Find where the given text appears and provide that cell's center as (X, Y) coordinate. 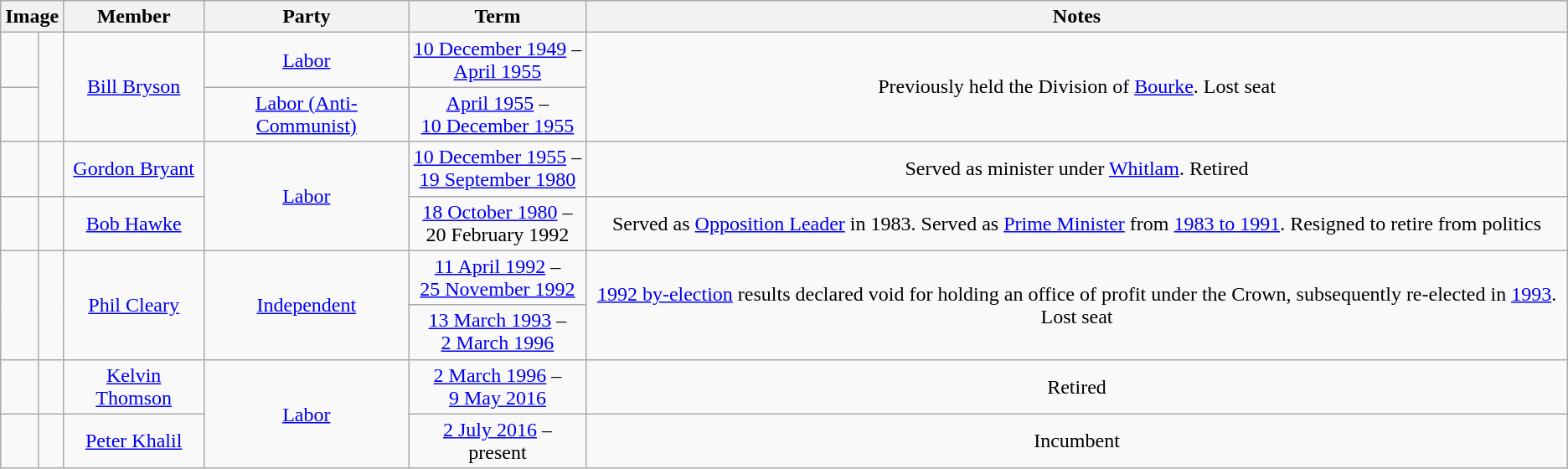
11 April 1992 –25 November 1992 (498, 278)
13 March 1993 –2 March 1996 (498, 332)
Peter Khalil (134, 441)
Incumbent (1077, 441)
Bill Bryson (134, 87)
1992 by-election results declared void for holding an office of profit under the Crown, subsequently re-elected in 1993. Lost seat (1077, 305)
Previously held the Division of Bourke. Lost seat (1077, 87)
Phil Cleary (134, 305)
Independent (307, 305)
Term (498, 17)
Bob Hawke (134, 223)
Gordon Bryant (134, 169)
April 1955 –10 December 1955 (498, 114)
2 March 1996 –9 May 2016 (498, 387)
Retired (1077, 387)
2 July 2016 –present (498, 441)
Image (32, 17)
Member (134, 17)
Served as minister under Whitlam. Retired (1077, 169)
10 December 1949 –April 1955 (498, 60)
18 October 1980 –20 February 1992 (498, 223)
Party (307, 17)
Notes (1077, 17)
10 December 1955 –19 September 1980 (498, 169)
Labor (Anti-Communist) (307, 114)
Kelvin Thomson (134, 387)
Served as Opposition Leader in 1983. Served as Prime Minister from 1983 to 1991. Resigned to retire from politics (1077, 223)
